Locate the cell with the specified text and output its [x, y] center coordinate. 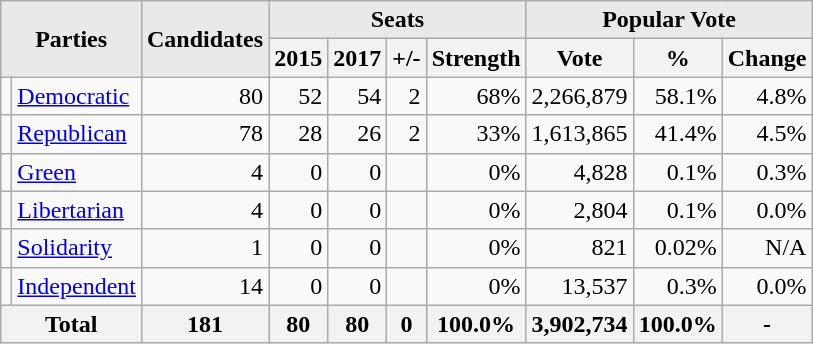
4.8% [767, 96]
1,613,865 [580, 134]
2017 [358, 58]
2,804 [580, 210]
2015 [298, 58]
13,537 [580, 286]
Vote [580, 58]
41.4% [678, 134]
Seats [398, 20]
Democratic [77, 96]
Parties [72, 39]
Strength [476, 58]
Candidates [204, 39]
% [678, 58]
0.02% [678, 248]
54 [358, 96]
Republican [77, 134]
Solidarity [77, 248]
Change [767, 58]
3,902,734 [580, 324]
Libertarian [77, 210]
Total [72, 324]
28 [298, 134]
4,828 [580, 172]
58.1% [678, 96]
52 [298, 96]
14 [204, 286]
4.5% [767, 134]
+/- [406, 58]
33% [476, 134]
821 [580, 248]
N/A [767, 248]
Green [77, 172]
78 [204, 134]
Independent [77, 286]
68% [476, 96]
26 [358, 134]
2,266,879 [580, 96]
1 [204, 248]
Popular Vote [669, 20]
181 [204, 324]
- [767, 324]
